Locate the cell with the specified text and output its [x, y] center coordinate. 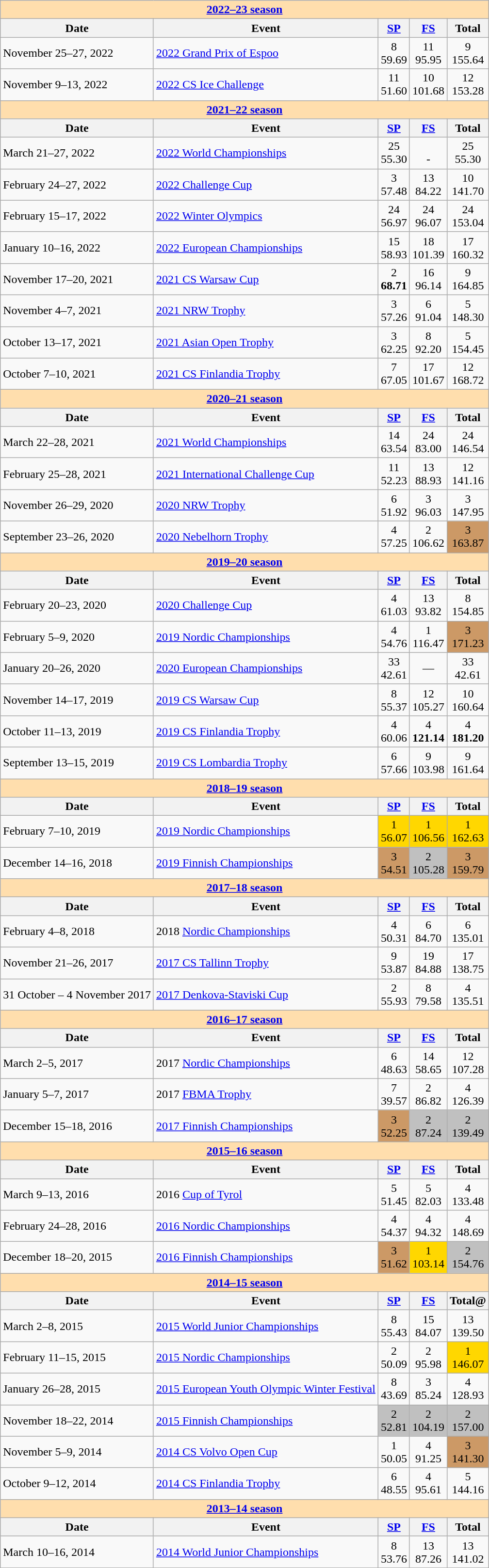
3 54.51 [394, 863]
4 135.51 [468, 995]
February 11–15, 2015 [77, 1357]
8 59.69 [394, 53]
5 144.16 [468, 1483]
January 26–28, 2015 [77, 1389]
2 87.24 [428, 1125]
12 107.28 [468, 1062]
24 56.97 [394, 216]
10 160.64 [468, 700]
24 153.04 [468, 216]
12 153.28 [468, 84]
2022–23 season [244, 10]
1 106.56 [428, 832]
13 87.26 [428, 1552]
2019 Finnish Championships [266, 863]
November 18–22, 2014 [77, 1420]
8 79.58 [428, 995]
November 17–20, 2021 [77, 279]
9 161.64 [468, 763]
2022 Challenge Cup [266, 184]
November 25–27, 2022 [77, 53]
5 82.03 [428, 1194]
2021 World Championships [266, 442]
13 141.02 [468, 1552]
2014 CS Finlandia Trophy [266, 1483]
10 141.70 [468, 184]
9 155.64 [468, 53]
17 138.75 [468, 963]
9 53.87 [394, 963]
March 10–16, 2014 [77, 1552]
September 13–15, 2019 [77, 763]
March 22–28, 2021 [77, 442]
7 67.05 [394, 374]
2020 Nebelhorn Trophy [266, 537]
8 55.43 [394, 1326]
2014 World Junior Championships [266, 1552]
November 21–26, 2017 [77, 963]
2015 Nordic Championships [266, 1357]
2016–17 season [244, 1019]
2022 European Championships [266, 247]
November 14–17, 2019 [77, 700]
2 55.93 [394, 995]
4 91.25 [428, 1452]
6 57.66 [394, 763]
March 2–5, 2017 [77, 1062]
2 106.62 [428, 537]
2020 NRW Trophy [266, 505]
March 21–27, 2022 [77, 153]
2020 European Championships [266, 668]
1 116.47 [428, 637]
4 148.69 [468, 1226]
4 54.76 [394, 637]
4 95.61 [428, 1483]
December 14–16, 2018 [77, 863]
4 61.03 [394, 605]
9 164.85 [468, 279]
4 94.32 [428, 1226]
December 15–18, 2016 [77, 1125]
February 25–28, 2021 [77, 474]
1 146.07 [468, 1357]
February 7–10, 2019 [77, 832]
January 5–7, 2017 [77, 1094]
3 52.25 [394, 1125]
January 20–26, 2020 [77, 668]
6 135.01 [468, 932]
17 101.67 [428, 374]
2 157.00 [468, 1420]
14 58.65 [428, 1062]
2022 World Championships [266, 153]
4 50.31 [394, 932]
4 181.20 [468, 731]
3 147.95 [468, 505]
October 11–13, 2019 [77, 731]
2019 CS Lombardia Trophy [266, 763]
2 104.19 [428, 1420]
February 24–28, 2016 [77, 1226]
2017 Finnish Championships [266, 1125]
15 58.93 [394, 247]
2020 Challenge Cup [266, 605]
5 51.45 [394, 1194]
2017–18 season [244, 888]
December 18–20, 2015 [77, 1257]
2021 NRW Trophy [266, 310]
5 154.45 [468, 342]
31 October – 4 November 2017 [77, 995]
11 95.95 [428, 53]
4 128.93 [468, 1389]
2021–22 season [244, 110]
19 84.88 [428, 963]
November 9–13, 2022 [77, 84]
2019 CS Finlandia Trophy [266, 731]
2019 CS Warsaw Cup [266, 700]
2018–19 season [244, 788]
2014 CS Volvo Open Cup [266, 1452]
2018 Nordic Championships [266, 932]
2022 Winter Olympics [266, 216]
13 84.22 [428, 184]
2015 Finnish Championships [266, 1420]
6 84.70 [428, 932]
6 51.92 [394, 505]
1 103.14 [428, 1257]
November 4–7, 2021 [77, 310]
2 68.71 [394, 279]
13 88.93 [428, 474]
2022 CS Ice Challenge [266, 84]
September 23–26, 2020 [77, 537]
October 13–17, 2021 [77, 342]
2015 World Junior Championships [266, 1326]
- [428, 153]
February 5–9, 2020 [77, 637]
Total@ [468, 1301]
13 139.50 [468, 1326]
8 55.37 [394, 700]
2016 Nordic Championships [266, 1226]
7 39.57 [394, 1094]
12 168.72 [468, 374]
1 56.07 [394, 832]
2 139.49 [468, 1125]
8 43.69 [394, 1389]
3 62.25 [394, 342]
3 96.03 [428, 505]
3 57.48 [394, 184]
2021 CS Warsaw Cup [266, 279]
14 63.54 [394, 442]
2021 CS Finlandia Trophy [266, 374]
6 48.55 [394, 1483]
12 141.16 [468, 474]
January 10–16, 2022 [77, 247]
11 52.23 [394, 474]
4 133.48 [468, 1194]
1 162.63 [468, 832]
2015 European Youth Olympic Winter Festival [266, 1389]
18 101.39 [428, 247]
2019–20 season [244, 562]
2016 Cup of Tyrol [266, 1194]
3 85.24 [428, 1389]
— [428, 668]
2017 FBMA Trophy [266, 1094]
November 26–29, 2020 [77, 505]
November 5–9, 2014 [77, 1452]
17 160.32 [468, 247]
8 154.85 [468, 605]
2016 Finnish Championships [266, 1257]
4 126.39 [468, 1094]
3 51.62 [394, 1257]
4 121.14 [428, 731]
12 105.27 [428, 700]
2020–21 season [244, 399]
2013–14 season [244, 1508]
2022 Grand Prix of Espoo [266, 53]
24 146.54 [468, 442]
2014–15 season [244, 1283]
March 2–8, 2015 [77, 1326]
16 96.14 [428, 279]
October 7–10, 2021 [77, 374]
3 171.23 [468, 637]
24 96.07 [428, 216]
3 141.30 [468, 1452]
1 50.05 [394, 1452]
24 83.00 [428, 442]
2 50.09 [394, 1357]
2 52.81 [394, 1420]
11 51.60 [394, 84]
3 163.87 [468, 537]
4 54.37 [394, 1226]
2017 Nordic Championships [266, 1062]
8 53.76 [394, 1552]
2021 Asian Open Trophy [266, 342]
9 103.98 [428, 763]
2 105.28 [428, 863]
2 95.98 [428, 1357]
October 9–12, 2014 [77, 1483]
2017 CS Tallinn Trophy [266, 963]
10 101.68 [428, 84]
8 92.20 [428, 342]
15 84.07 [428, 1326]
March 9–13, 2016 [77, 1194]
February 20–23, 2020 [77, 605]
2 154.76 [468, 1257]
2015–16 season [244, 1151]
2021 International Challenge Cup [266, 474]
4 60.06 [394, 731]
February 15–17, 2022 [77, 216]
4 57.25 [394, 537]
5 148.30 [468, 310]
6 91.04 [428, 310]
February 4–8, 2018 [77, 932]
3 159.79 [468, 863]
2 86.82 [428, 1094]
3 57.26 [394, 310]
2017 Denkova-Staviski Cup [266, 995]
6 48.63 [394, 1062]
February 24–27, 2022 [77, 184]
13 93.82 [428, 605]
